Find where the given text appears and provide that cell's center as (X, Y) coordinate. 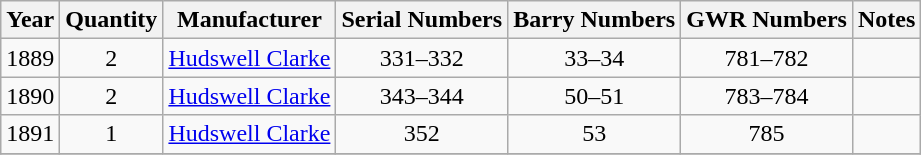
Manufacturer (250, 20)
53 (594, 134)
GWR Numbers (767, 20)
1 (112, 134)
783–784 (767, 96)
33–34 (594, 58)
Barry Numbers (594, 20)
50–51 (594, 96)
331–332 (422, 58)
785 (767, 134)
1891 (30, 134)
Serial Numbers (422, 20)
343–344 (422, 96)
Quantity (112, 20)
Year (30, 20)
1889 (30, 58)
352 (422, 134)
Notes (886, 20)
1890 (30, 96)
781–782 (767, 58)
